Locate the cell with the specified text and output its (x, y) center coordinate. 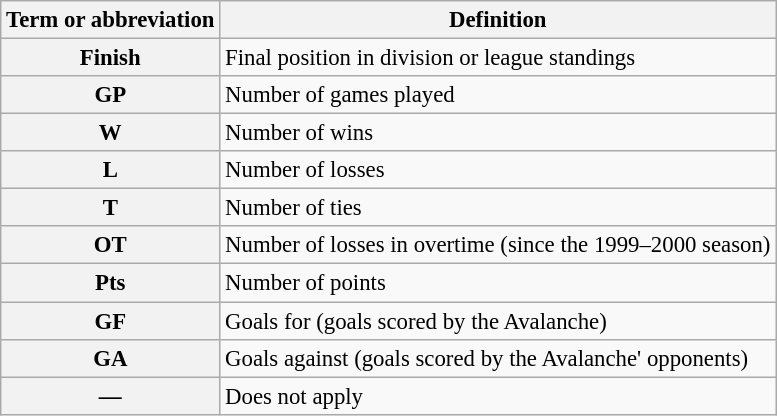
Pts (110, 283)
Does not apply (498, 396)
Number of ties (498, 208)
Number of losses in overtime (since the 1999–2000 season) (498, 245)
Term or abbreviation (110, 20)
L (110, 170)
OT (110, 245)
Number of games played (498, 95)
Final position in division or league standings (498, 58)
Number of points (498, 283)
GF (110, 321)
Finish (110, 58)
T (110, 208)
Number of losses (498, 170)
Goals against (goals scored by the Avalanche' opponents) (498, 358)
— (110, 396)
GP (110, 95)
W (110, 133)
Number of wins (498, 133)
Definition (498, 20)
Goals for (goals scored by the Avalanche) (498, 321)
GA (110, 358)
